Extract the (X, Y) coordinate from the center of the cell holding the provided text.  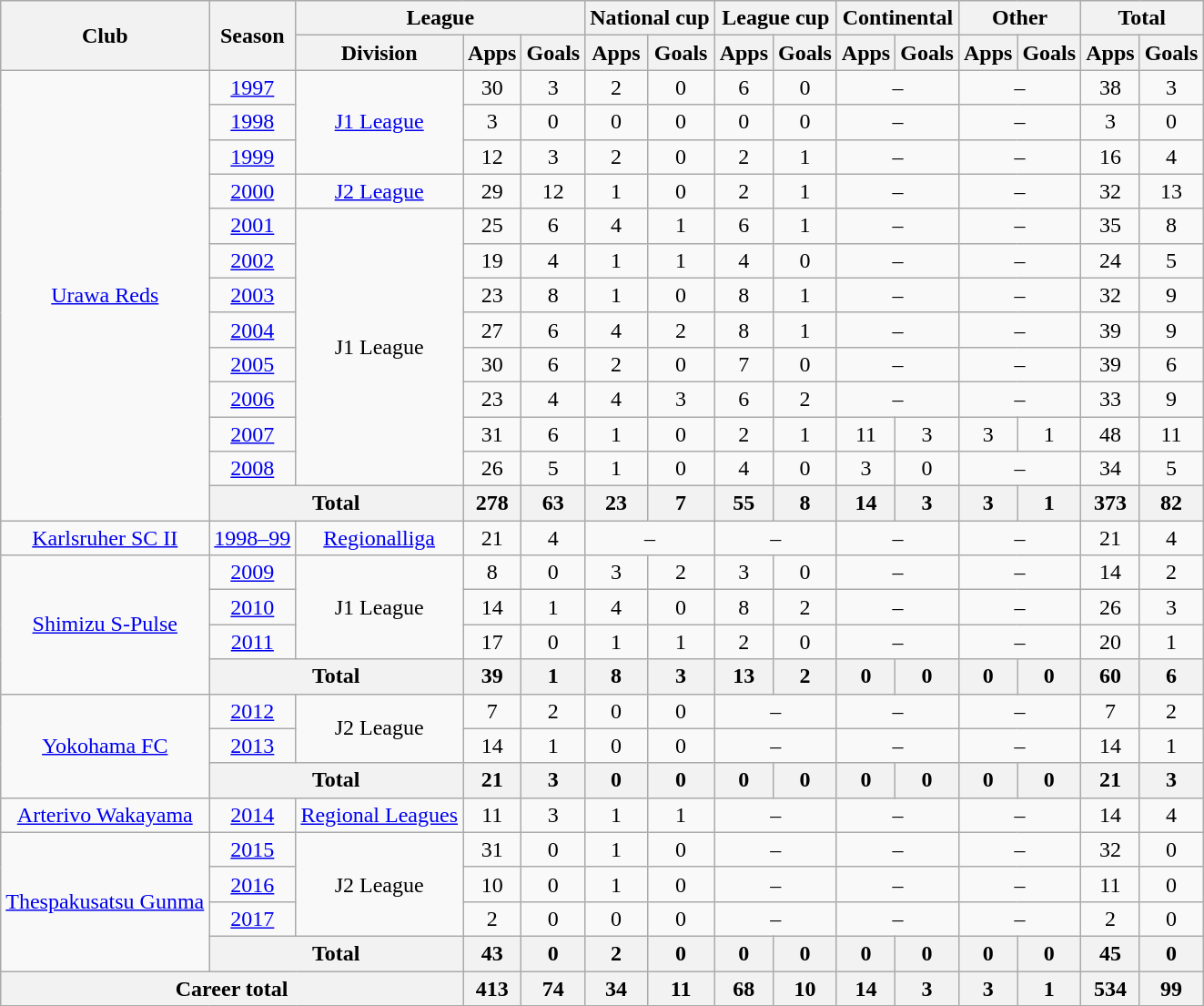
2015 (253, 849)
2008 (253, 469)
2012 (253, 711)
Season (253, 36)
Regionalliga (379, 538)
33 (1110, 399)
2014 (253, 815)
25 (492, 226)
20 (1110, 642)
2007 (253, 434)
534 (1110, 988)
38 (1110, 87)
43 (492, 953)
16 (1110, 157)
68 (744, 988)
2013 (253, 746)
1998–99 (253, 538)
63 (553, 503)
2009 (253, 573)
27 (492, 330)
Arterivo Wakayama (106, 815)
Club (106, 36)
35 (1110, 226)
1998 (253, 122)
99 (1171, 988)
45 (1110, 953)
2005 (253, 364)
278 (492, 503)
29 (492, 191)
2001 (253, 226)
1999 (253, 157)
2010 (253, 607)
Career total (232, 988)
2000 (253, 191)
Shimizu S-Pulse (106, 625)
Thespakusatsu Gunma (106, 901)
Division (379, 53)
24 (1110, 260)
2006 (253, 399)
2016 (253, 884)
Continental (897, 18)
55 (744, 503)
82 (1171, 503)
2004 (253, 330)
74 (553, 988)
2011 (253, 642)
Yokohama FC (106, 746)
National cup (650, 18)
60 (1110, 676)
League (440, 18)
Urawa Reds (106, 295)
19 (492, 260)
2002 (253, 260)
League cup (775, 18)
48 (1110, 434)
Regional Leagues (379, 815)
2017 (253, 919)
2003 (253, 295)
1997 (253, 87)
17 (492, 642)
Other (1019, 18)
373 (1110, 503)
Karlsruher SC II (106, 538)
413 (492, 988)
